Pinpoint the cell where the given text exists, returning its (x, y) midpoint coordinate. 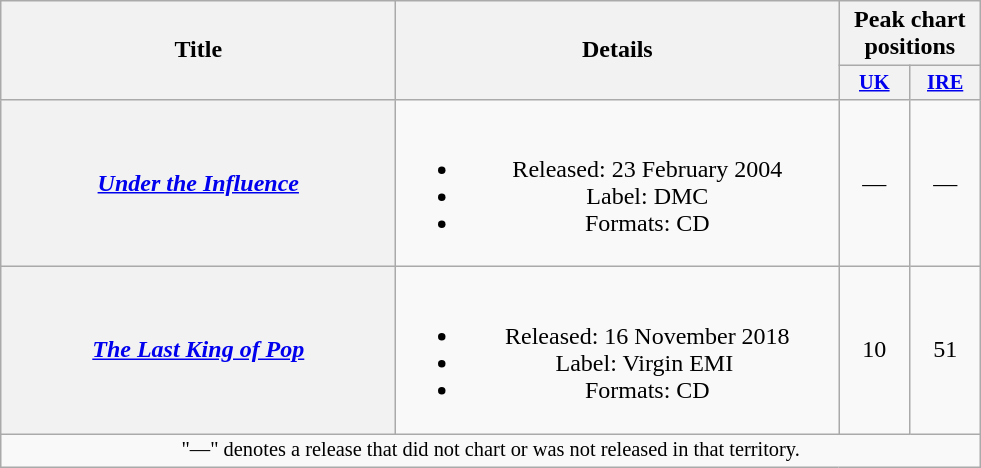
Under the Influence (198, 182)
IRE (946, 83)
Released: 16 November 2018Label: Virgin EMI Formats: CD (618, 350)
Released: 23 February 2004Label: DMCFormats: CD (618, 182)
10 (874, 350)
51 (946, 350)
Title (198, 50)
Details (618, 50)
The Last King of Pop (198, 350)
Peak chart positions (910, 34)
UK (874, 83)
"—" denotes a release that did not chart or was not released in that territory. (491, 451)
